Locate the cell with the specified text and output its (x, y) center coordinate. 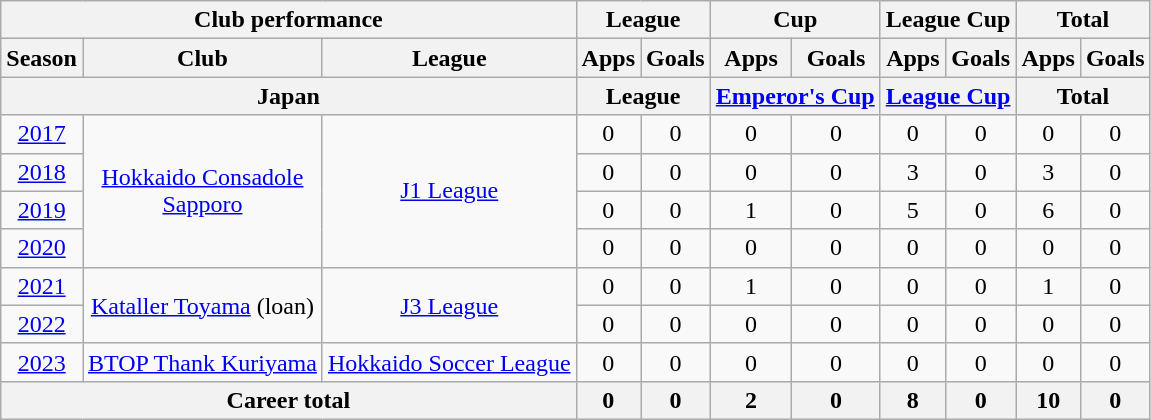
Career total (288, 400)
2018 (42, 172)
Season (42, 58)
2 (751, 400)
J3 League (449, 305)
Kataller Toyama (loan) (202, 305)
J1 League (449, 191)
2021 (42, 286)
5 (912, 210)
2023 (42, 362)
2019 (42, 210)
Japan (288, 96)
8 (912, 400)
6 (1048, 210)
2022 (42, 324)
Club performance (288, 20)
10 (1048, 400)
Club (202, 58)
Hokkaido ConsadoleSapporo (202, 191)
Hokkaido Soccer League (449, 362)
Cup (795, 20)
BTOP Thank Kuriyama (202, 362)
2017 (42, 134)
2020 (42, 248)
Emperor's Cup (795, 96)
